Find where the given text appears and provide that cell's center as [x, y] coordinate. 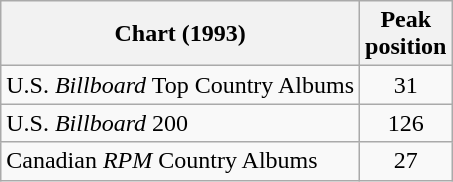
Peakposition [406, 34]
31 [406, 85]
Canadian RPM Country Albums [180, 161]
126 [406, 123]
U.S. Billboard 200 [180, 123]
U.S. Billboard Top Country Albums [180, 85]
Chart (1993) [180, 34]
27 [406, 161]
